Locate the cell with the specified text and output its (x, y) center coordinate. 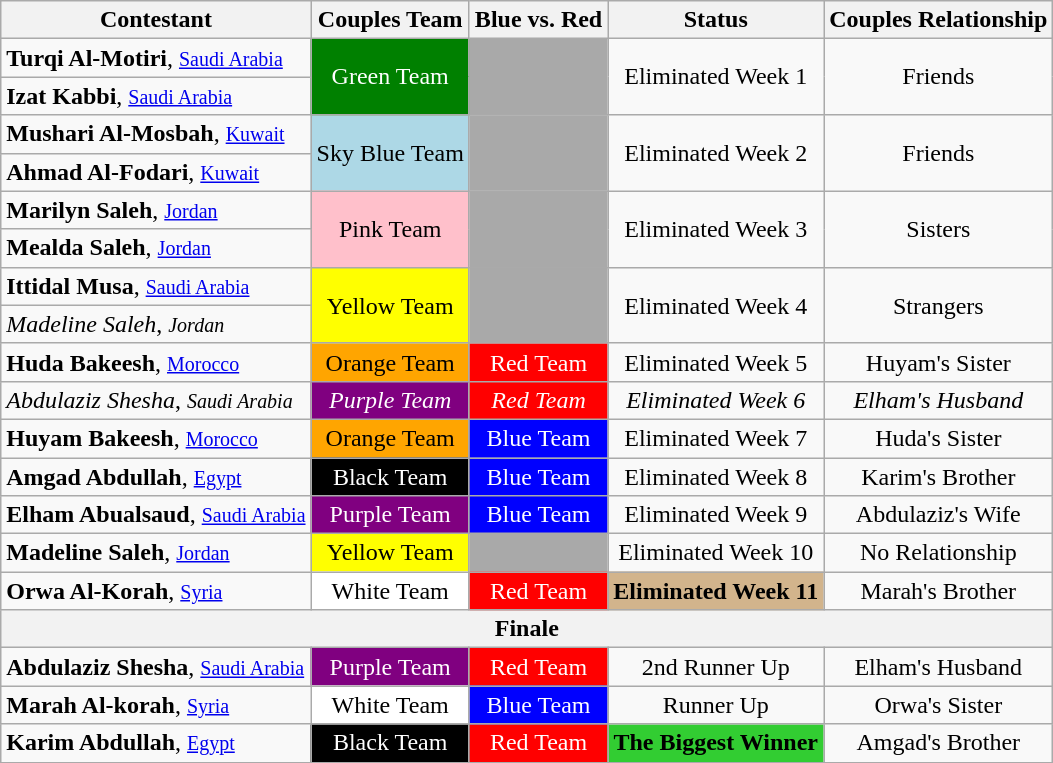
Izat Kabbi, Saudi Arabia (156, 96)
Eliminated Week 5 (716, 362)
Amgad Abdullah, Egypt (156, 477)
Marilyn Saleh, Jordan (156, 210)
Eliminated Week 11 (716, 591)
Ahmad Al-Fodari, Kuwait (156, 172)
Huyam Bakeesh, Morocco (156, 438)
Eliminated Week 7 (716, 438)
Orwa Al-Korah, Syria (156, 591)
Orwa's Sister (938, 705)
Eliminated Week 4 (716, 305)
Ittidal Musa, Saudi Arabia (156, 286)
Eliminated Week 10 (716, 553)
Eliminated Week 2 (716, 153)
Karim's Brother (938, 477)
Eliminated Week 8 (716, 477)
2nd Runner Up (716, 667)
Green Team (390, 77)
Status (716, 20)
Sky Blue Team (390, 153)
Mealda Saleh, Jordan (156, 248)
Huda Bakeesh, Morocco (156, 362)
Couples Relationship (938, 20)
Karim Abdullah, Egypt (156, 743)
Runner Up (716, 705)
Couples Team (390, 20)
Abdulaziz's Wife (938, 515)
Mushari Al-Mosbah, Kuwait (156, 134)
Eliminated Week 6 (716, 400)
Blue vs. Red (538, 20)
Finale (527, 629)
Eliminated Week 9 (716, 515)
Marah Al-korah, Syria (156, 705)
Huyam's Sister (938, 362)
Eliminated Week 3 (716, 229)
No Relationship (938, 553)
Sisters (938, 229)
Pink Team (390, 229)
Huda's Sister (938, 438)
The Biggest Winner (716, 743)
Contestant (156, 20)
Eliminated Week 1 (716, 77)
Turqi Al-Motiri, Saudi Arabia (156, 58)
Marah's Brother (938, 591)
Strangers (938, 305)
Amgad's Brother (938, 743)
Elham Abualsaud, Saudi Arabia (156, 515)
